Locate the cell with the specified text and output its [X, Y] center coordinate. 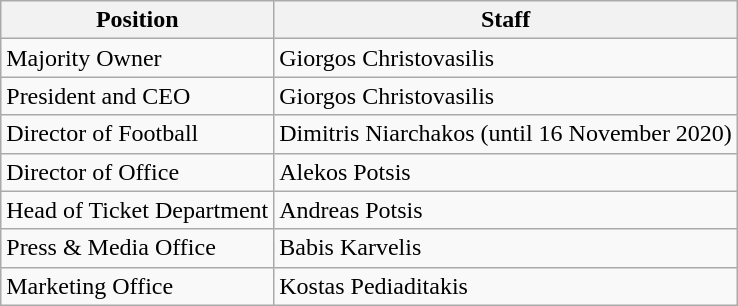
Director of Office [138, 172]
Dimitris Niarchakos (until 16 November 2020) [506, 134]
President and CEO [138, 96]
Majority Owner [138, 58]
Head of Ticket Department [138, 210]
Andreas Potsis [506, 210]
Position [138, 20]
Staff [506, 20]
Director of Football [138, 134]
Kostas Pediaditakis [506, 286]
Alekos Potsis [506, 172]
Press & Media Office [138, 248]
Marketing Office [138, 286]
Babis Karvelis [506, 248]
